Locate the cell with the specified text and output its (x, y) center coordinate. 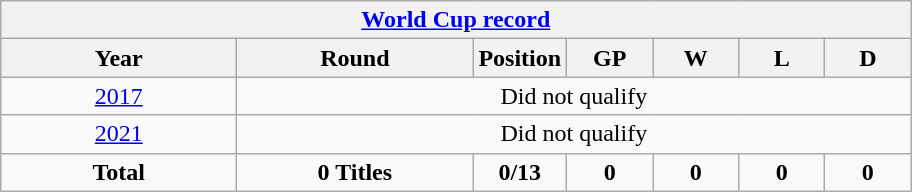
0 Titles (355, 172)
D (868, 58)
World Cup record (456, 20)
Year (119, 58)
L (782, 58)
W (696, 58)
2017 (119, 96)
2021 (119, 134)
Position (520, 58)
Round (355, 58)
Total (119, 172)
0/13 (520, 172)
GP (610, 58)
